Determine the [x, y] coordinate at the center of the cell enclosing the given text.  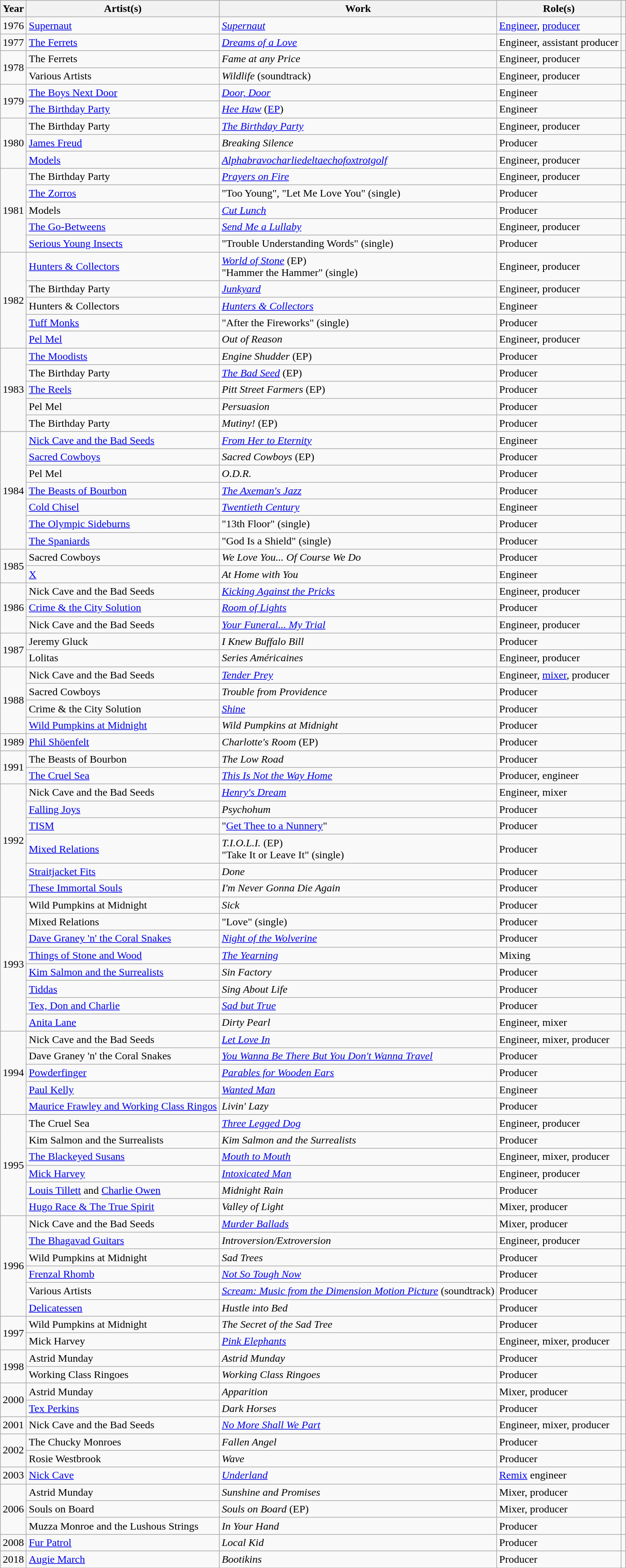
Charlotte's Room (EP) [358, 742]
2008 [13, 1542]
Delicatessen [123, 1308]
You Wanna Be There But You Don't Wanna Travel [358, 1056]
Valley of Light [358, 1207]
Done [358, 872]
Year [13, 9]
The Reels [123, 390]
Sick [358, 905]
1991 [13, 767]
These Immortal Souls [123, 888]
Henry's Dream [358, 793]
1985 [13, 566]
Sing About Life [358, 989]
Livin' Lazy [358, 1106]
1993 [13, 964]
Dirty Pearl [358, 1022]
Tuff Monks [123, 323]
Intoxicated Man [358, 1173]
Wave [358, 1459]
Role(s) [559, 9]
Mouth to Mouth [358, 1157]
The Secret of the Sad Tree [358, 1325]
Phil Shöenfelt [123, 742]
Junkyard [358, 289]
The Blackeyed Susans [123, 1157]
The Go-Betweens [123, 227]
1997 [13, 1333]
2006 [13, 1509]
Dark Horses [358, 1408]
1998 [13, 1367]
The Olympic Sideburns [123, 524]
The Bhagavad Guitars [123, 1240]
Persuasion [358, 406]
Sad Trees [358, 1257]
1981 [13, 210]
Tex Perkins [123, 1408]
Mutiny! (EP) [358, 423]
Night of the Wolverine [358, 939]
2002 [13, 1450]
2018 [13, 1559]
Pink Elephants [358, 1341]
Work [358, 9]
2000 [13, 1400]
2003 [13, 1475]
We Love You... Of Course We Do [358, 558]
Let Love In [358, 1039]
1994 [13, 1073]
In Your Hand [358, 1526]
Trouble from Providence [358, 692]
The Boys Next Door [123, 93]
Augie March [123, 1559]
Kicking Against the Pricks [358, 591]
James Freud [123, 143]
Scream: Music from the Dimension Motion Picture (soundtrack) [358, 1291]
Mixing [559, 955]
Souls on Board (EP) [358, 1509]
Not So Tough Now [358, 1274]
Falling Joys [123, 809]
"After the Fireworks" (single) [358, 323]
Frenzal Rhomb [123, 1274]
1983 [13, 390]
Nick Cave [123, 1475]
Cut Lunch [358, 210]
This Is Not the Way Home [358, 776]
Hugo Race & The True Spirit [123, 1207]
Producer, engineer [559, 776]
Sin Factory [358, 972]
"Get Thee to a Nunnery" [358, 826]
Pitt Street Farmers (EP) [358, 390]
Straitjacket Fits [123, 872]
Alphabravocharliedeltaechofoxtrotgolf [358, 160]
Tender Prey [358, 675]
Fallen Angel [358, 1442]
The Chucky Monroes [123, 1442]
1996 [13, 1266]
At Home with You [358, 574]
"God Is a Shield" (single) [358, 541]
Paul Kelly [123, 1090]
T.I.O.L.I. (EP)"Take It or Leave It" (single) [358, 849]
Midnight Rain [358, 1190]
"Too Young", "Let Me Love You" (single) [358, 193]
Remix engineer [559, 1475]
1977 [13, 42]
Fur Patrol [123, 1542]
The Axeman's Jazz [358, 491]
The Yearning [358, 955]
I Knew Buffalo Bill [358, 641]
I'm Never Gonna Die Again [358, 888]
Tiddas [123, 989]
Three Legged Dog [358, 1123]
Muzza Monroe and the Lushous Strings [123, 1526]
The Low Road [358, 759]
O.D.R. [358, 473]
From Her to Eternity [358, 440]
Cold Chisel [123, 507]
TISM [123, 826]
Psychohum [358, 809]
1978 [13, 67]
Introversion/Extroversion [358, 1240]
The Bad Seed (EP) [358, 373]
Prayers on Fire [358, 176]
Fame at any Price [358, 59]
X [123, 574]
No More Shall We Part [358, 1425]
The Zorros [123, 193]
Hustle into Bed [358, 1308]
"Trouble Understanding Words" (single) [358, 244]
Door, Door [358, 93]
Jeremy Gluck [123, 641]
Out of Reason [358, 339]
1982 [13, 300]
Your Funeral... My Trial [358, 625]
Murder Ballads [358, 1224]
2001 [13, 1425]
"13th Floor" (single) [358, 524]
"Love" (single) [358, 922]
Engine Shudder (EP) [358, 356]
Send Me a Lullaby [358, 227]
Wildlife (soundtrack) [358, 76]
Underland [358, 1475]
Things of Stone and Wood [123, 955]
Bootikins [358, 1559]
Anita Lane [123, 1022]
Local Kid [358, 1542]
Souls on Board [123, 1509]
Dreams of a Love [358, 42]
1984 [13, 490]
1976 [13, 26]
The Spaniards [123, 541]
Hee Haw (EP) [358, 109]
Louis Tillett and Charlie Owen [123, 1190]
1992 [13, 840]
Powderfinger [123, 1073]
Wanted Man [358, 1090]
1989 [13, 742]
Maurice Frawley and Working Class Ringos [123, 1106]
Room of Lights [358, 608]
1980 [13, 143]
Artist(s) [123, 9]
Sad but True [358, 1006]
Sacred Cowboys (EP) [358, 457]
Breaking Silence [358, 143]
Shine [358, 708]
Engineer, assistant producer [559, 42]
Twentieth Century [358, 507]
Rosie Westbrook [123, 1459]
Sunshine and Promises [358, 1492]
1986 [13, 608]
World of Stone (EP)"Hammer the Hammer" (single) [358, 266]
1987 [13, 650]
Apparition [358, 1392]
Lolitas [123, 658]
Parables for Wooden Ears [358, 1073]
Series Américaines [358, 658]
1988 [13, 700]
Serious Young Insects [123, 244]
Tex, Don and Charlie [123, 1006]
1995 [13, 1165]
The Moodists [123, 356]
1979 [13, 101]
